Find where the given text appears and provide that cell's center as (X, Y) coordinate. 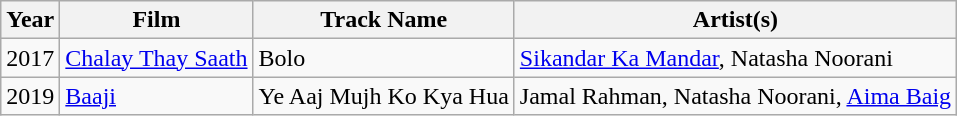
Track Name (384, 20)
Chalay Thay Saath (156, 58)
Ye Aaj Mujh Ko Kya Hua (384, 96)
Jamal Rahman, Natasha Noorani, Aima Baig (735, 96)
2019 (30, 96)
Film (156, 20)
Baaji (156, 96)
Bolo (384, 58)
Artist(s) (735, 20)
Year (30, 20)
Sikandar Ka Mandar, Natasha Noorani (735, 58)
2017 (30, 58)
